Detect which cell encompasses the target text, then output its (x, y) center coordinate. 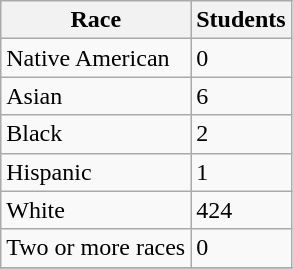
2 (241, 134)
Two or more races (96, 248)
Race (96, 20)
Black (96, 134)
1 (241, 172)
Native American (96, 58)
Hispanic (96, 172)
Students (241, 20)
White (96, 210)
Asian (96, 96)
424 (241, 210)
6 (241, 96)
